Scan for the cell matching the given text and deliver its [x, y] coordinate at center. 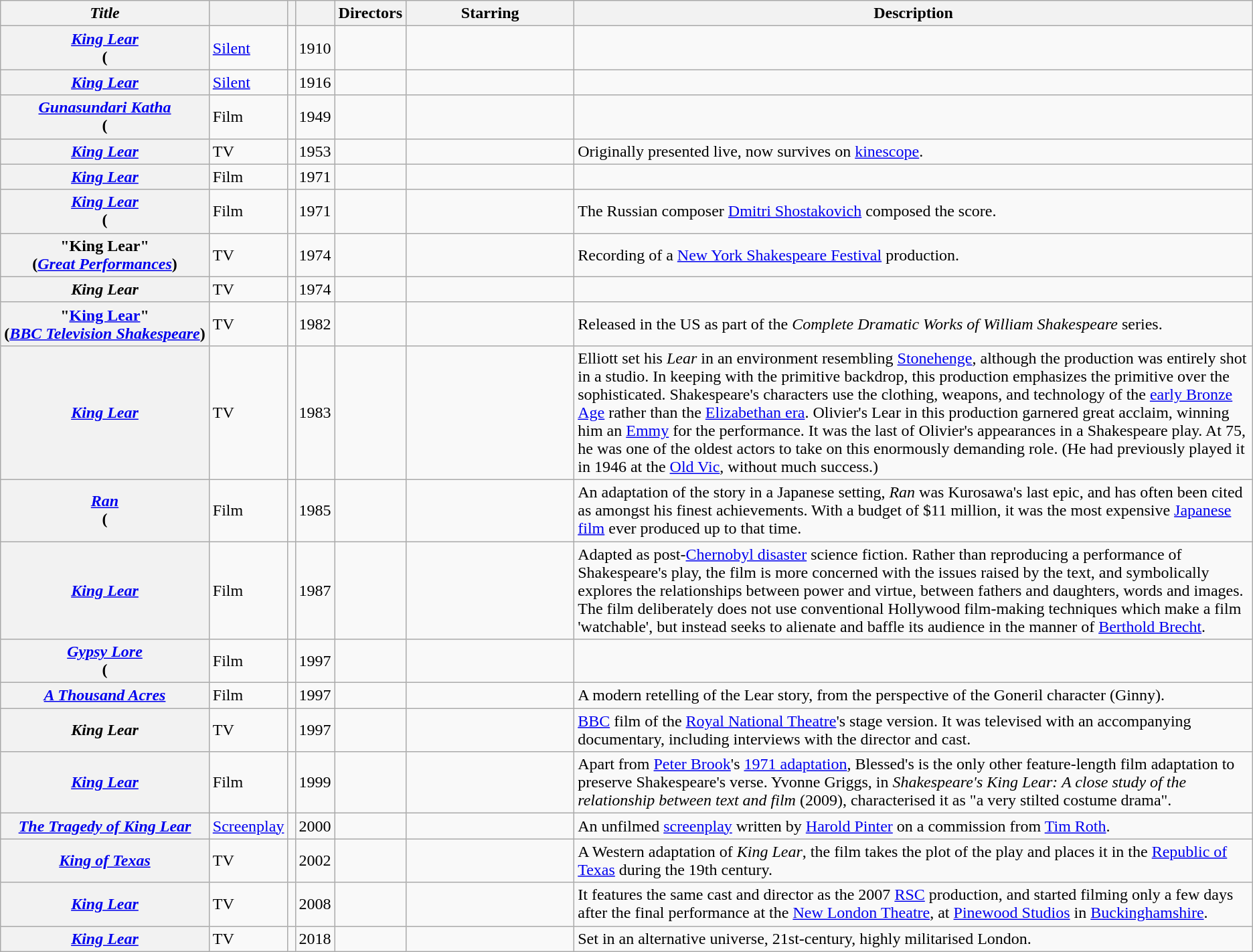
Set in an alternative universe, 21st-century, highly militarised London. [914, 939]
The Russian composer Dmitri Shostakovich composed the score. [914, 212]
1987 [315, 590]
An unfilmed screenplay written by Harold Pinter on a commission from Tim Roth. [914, 826]
Released in the US as part of the Complete Dramatic Works of William Shakespeare series. [914, 324]
King of Texas [105, 861]
Ran( [105, 510]
Title [105, 13]
Directors [371, 13]
1983 [315, 412]
Gypsy Lore( [105, 661]
1985 [315, 510]
Starring [490, 13]
1910 [315, 48]
1949 [315, 116]
The Tragedy of King Lear [105, 826]
2000 [315, 826]
Gunasundari Katha( [105, 116]
2002 [315, 861]
A modern retelling of the Lear story, from the perspective of the Goneril character (Ginny). [914, 696]
2008 [315, 904]
1916 [315, 82]
2018 [315, 939]
1982 [315, 324]
A Thousand Acres [105, 696]
"King Lear"(Great Performances) [105, 254]
1953 [315, 151]
A Western adaptation of King Lear, the film takes the plot of the play and places it in the Republic of Texas during the 19th century. [914, 861]
Description [914, 13]
Screenplay [248, 826]
"King Lear"(BBC Television Shakespeare) [105, 324]
Recording of a New York Shakespeare Festival production. [914, 254]
Originally presented live, now survives on kinescope. [914, 151]
1999 [315, 783]
